Detect which cell encompasses the target text, then output its (X, Y) center coordinate. 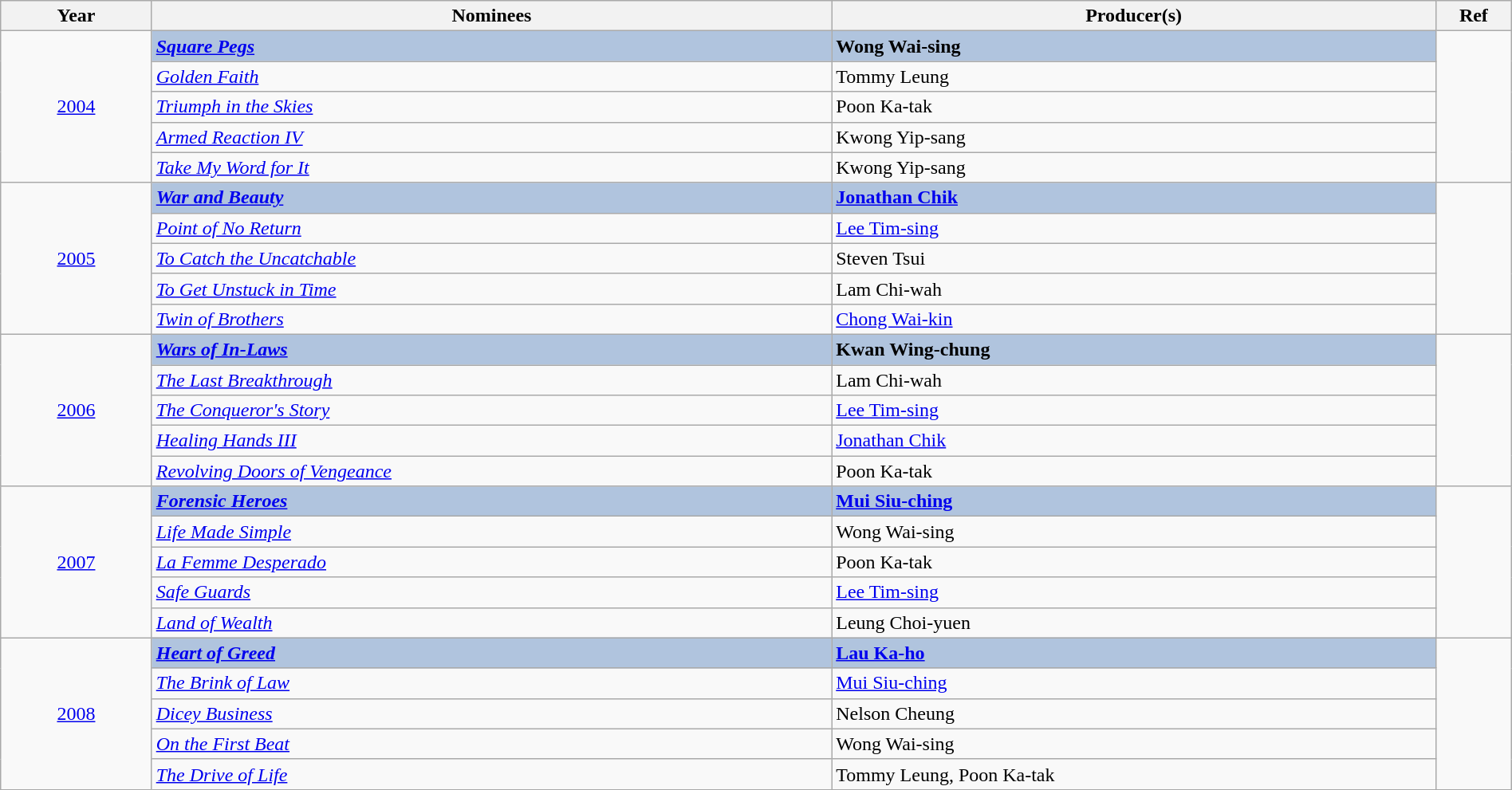
Twin of Brothers (491, 319)
2008 (77, 713)
The Conqueror's Story (491, 411)
2005 (77, 258)
Year (77, 16)
Ref (1474, 16)
To Catch the Uncatchable (491, 258)
Square Pegs (491, 46)
2007 (77, 562)
Forensic Heroes (491, 501)
Golden Faith (491, 77)
The Drive of Life (491, 774)
Armed Reaction IV (491, 137)
To Get Unstuck in Time (491, 289)
Lau Ka-ho (1134, 653)
Dicey Business (491, 713)
On the First Beat (491, 744)
Point of No Return (491, 228)
Safe Guards (491, 592)
Land of Wealth (491, 623)
La Femme Desperado (491, 562)
Revolving Doors of Vengeance (491, 471)
The Brink of Law (491, 683)
War and Beauty (491, 198)
2004 (77, 107)
Life Made Simple (491, 532)
Heart of Greed (491, 653)
2006 (77, 410)
Triumph in the Skies (491, 107)
Steven Tsui (1134, 258)
Producer(s) (1134, 16)
Tommy Leung, Poon Ka-tak (1134, 774)
Chong Wai-kin (1134, 319)
Nelson Cheung (1134, 713)
Leung Choi-yuen (1134, 623)
Wars of In-Laws (491, 349)
Nominees (491, 16)
Healing Hands III (491, 441)
Tommy Leung (1134, 77)
Kwan Wing-chung (1134, 349)
Take My Word for It (491, 167)
The Last Breakthrough (491, 380)
